Scan for the cell matching the given text and deliver its [x, y] coordinate at center. 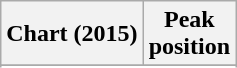
Peakposition [189, 34]
Chart (2015) [72, 34]
